Extract the [x, y] coordinate from the center of the cell holding the provided text.  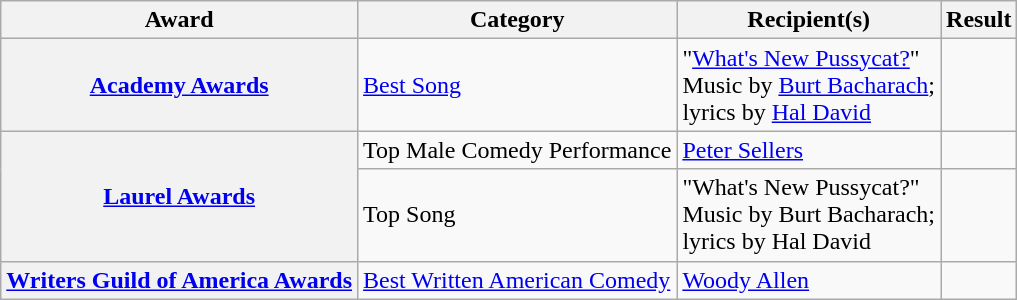
Result [979, 20]
Best Song [518, 85]
Peter Sellers [809, 150]
Top Song [518, 215]
Academy Awards [180, 85]
Best Written American Comedy [518, 280]
Top Male Comedy Performance [518, 150]
Category [518, 20]
Writers Guild of America Awards [180, 280]
Woody Allen [809, 280]
Laurel Awards [180, 196]
Recipient(s) [809, 20]
Award [180, 20]
